Pinpoint the cell where the given text exists, returning its (X, Y) midpoint coordinate. 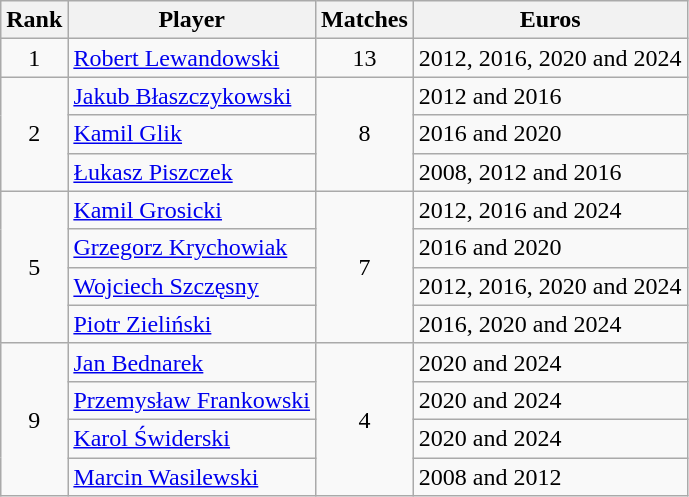
2008, 2012 and 2016 (550, 172)
Jakub Błaszczykowski (192, 96)
Wojciech Szczęsny (192, 286)
Kamil Grosicki (192, 210)
13 (365, 58)
Piotr Zieliński (192, 324)
2012, 2016 and 2024 (550, 210)
Player (192, 20)
5 (34, 267)
7 (365, 267)
Rank (34, 20)
2 (34, 134)
2008 and 2012 (550, 477)
2016, 2020 and 2024 (550, 324)
Euros (550, 20)
2012 and 2016 (550, 96)
9 (34, 419)
4 (365, 419)
Karol Świderski (192, 438)
Przemysław Frankowski (192, 400)
Łukasz Piszczek (192, 172)
1 (34, 58)
Robert Lewandowski (192, 58)
Jan Bednarek (192, 362)
8 (365, 134)
Matches (365, 20)
Grzegorz Krychowiak (192, 248)
Kamil Glik (192, 134)
Marcin Wasilewski (192, 477)
